Output the (X, Y) coordinate of the center of the cell containing the given text.  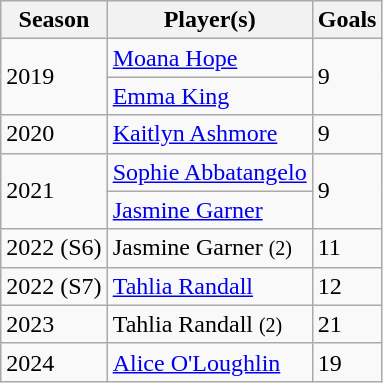
11 (347, 248)
Moana Hope (210, 58)
2024 (54, 362)
2023 (54, 324)
Season (54, 20)
Kaitlyn Ashmore (210, 134)
Emma King (210, 96)
Player(s) (210, 20)
2022 (S7) (54, 286)
Jasmine Garner (2) (210, 248)
21 (347, 324)
Jasmine Garner (210, 210)
Tahlia Randall (2) (210, 324)
2020 (54, 134)
Tahlia Randall (210, 286)
Alice O'Loughlin (210, 362)
19 (347, 362)
Sophie Abbatangelo (210, 172)
2019 (54, 77)
2022 (S6) (54, 248)
12 (347, 286)
2021 (54, 191)
Goals (347, 20)
